From the cell containing the given text, extract its center point as (x, y) coordinate. 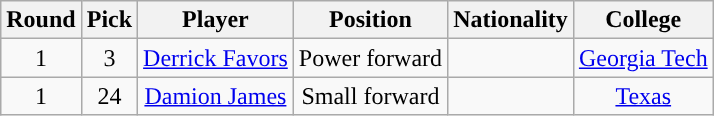
Round (41, 20)
3 (109, 58)
Position (370, 20)
Damion James (216, 96)
Derrick Favors (216, 58)
Player (216, 20)
24 (109, 96)
Small forward (370, 96)
Texas (643, 96)
Nationality (511, 20)
Pick (109, 20)
College (643, 20)
Georgia Tech (643, 58)
Power forward (370, 58)
